Determine the [x, y] coordinate at the center of the cell enclosing the given text.  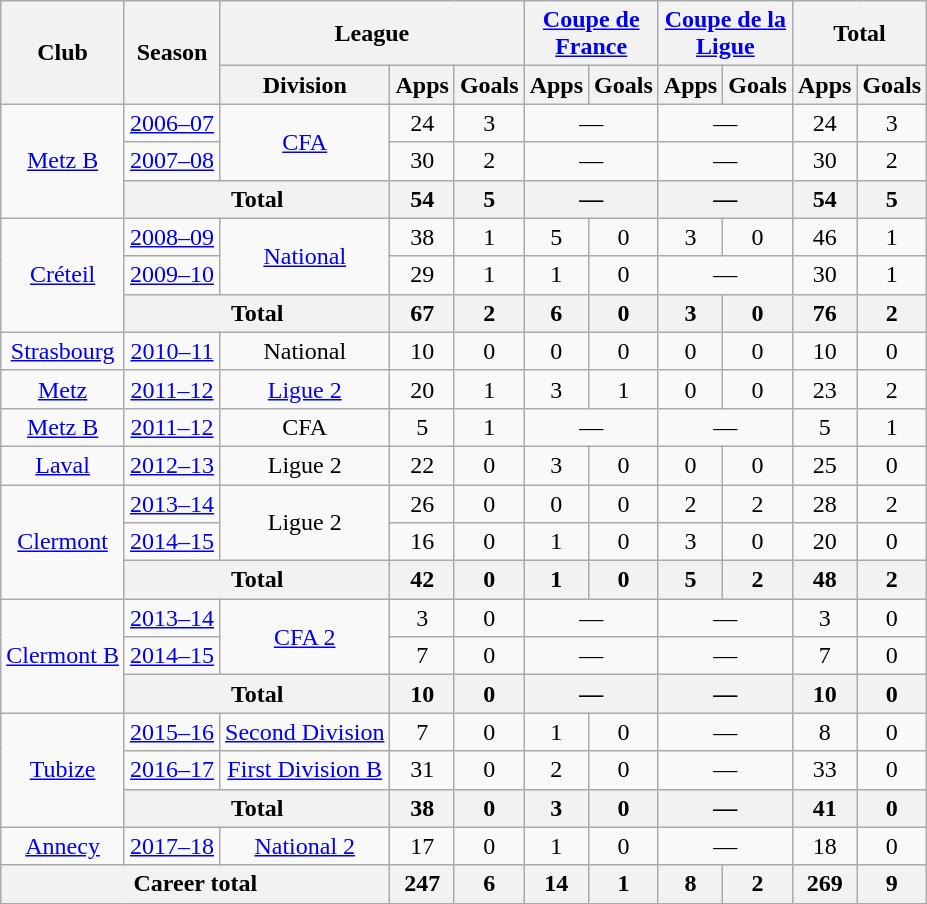
18 [824, 846]
2016–17 [172, 770]
22 [422, 465]
Créteil [63, 275]
2010–11 [172, 351]
17 [422, 846]
41 [824, 808]
Career total [196, 884]
67 [422, 313]
33 [824, 770]
Laval [63, 465]
28 [824, 503]
Strasbourg [63, 351]
Annecy [63, 846]
29 [422, 275]
Metz [63, 389]
23 [824, 389]
Clermont B [63, 656]
2006–07 [172, 123]
2008–09 [172, 237]
16 [422, 542]
CFA 2 [305, 637]
9 [892, 884]
2012–13 [172, 465]
Tubize [63, 770]
Clermont [63, 541]
31 [422, 770]
Coupe de France [591, 34]
Division [305, 85]
2015–16 [172, 732]
Second Division [305, 732]
2009–10 [172, 275]
46 [824, 237]
25 [824, 465]
76 [824, 313]
269 [824, 884]
National 2 [305, 846]
247 [422, 884]
Season [172, 52]
2007–08 [172, 161]
League [372, 34]
2017–18 [172, 846]
14 [556, 884]
First Division B [305, 770]
48 [824, 580]
42 [422, 580]
Coupe de la Ligue [725, 34]
26 [422, 503]
Club [63, 52]
